Pinpoint the cell where the given text exists, returning its (X, Y) midpoint coordinate. 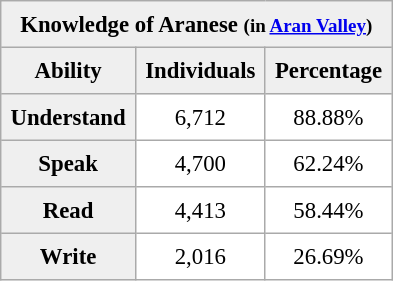
Write (68, 256)
4,413 (200, 210)
26.69% (328, 256)
88.88% (328, 117)
4,700 (200, 163)
6,712 (200, 117)
Understand (68, 117)
Percentage (328, 70)
Knowledge of Aranese (in Aran Valley) (196, 24)
62.24% (328, 163)
Read (68, 210)
Individuals (200, 70)
Speak (68, 163)
2,016 (200, 256)
Ability (68, 70)
58.44% (328, 210)
